From the cell containing the given text, extract its center point as [x, y] coordinate. 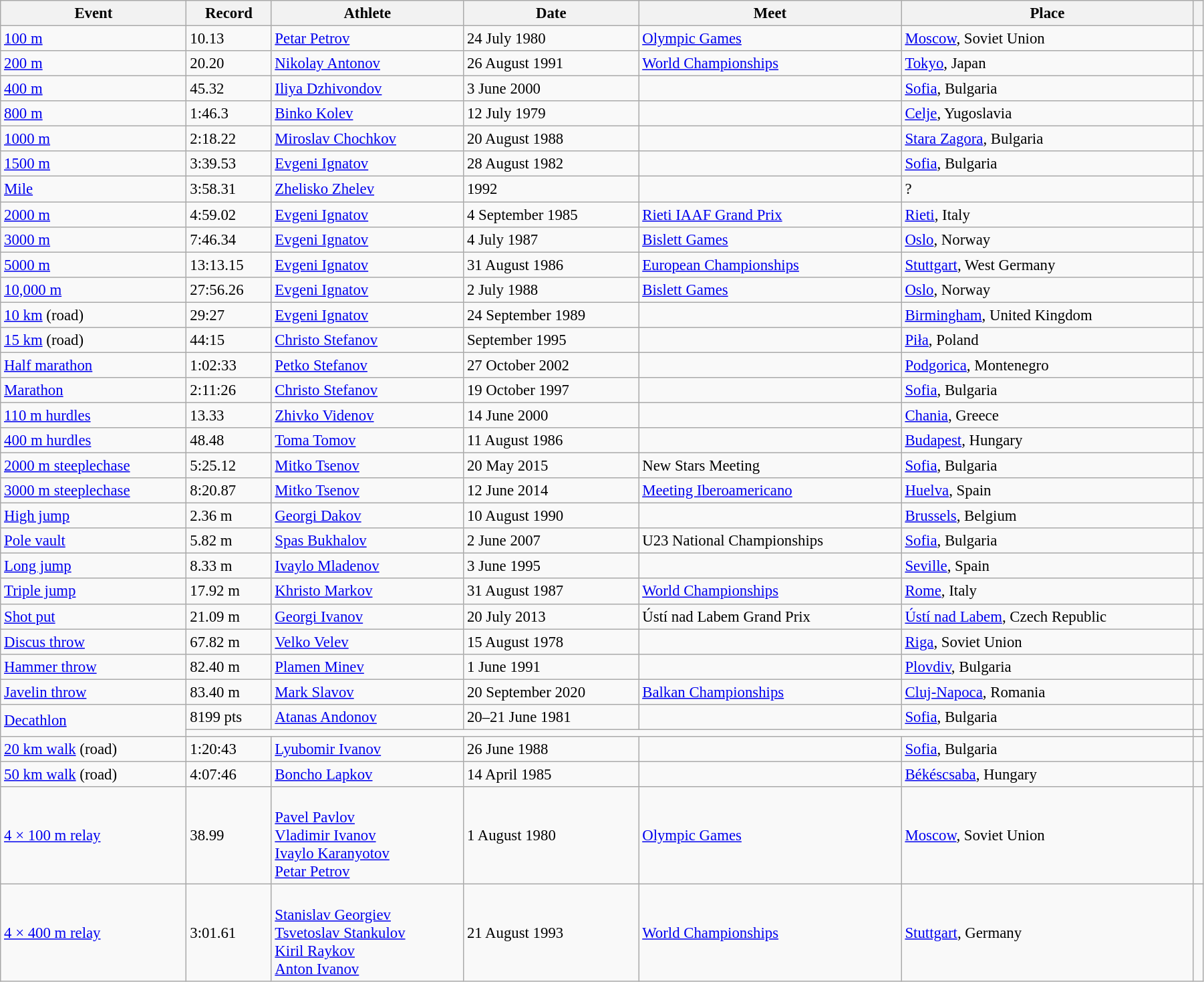
13:13.15 [229, 265]
3:39.53 [229, 164]
Rieti IAAF Grand Prix [770, 215]
21.09 m [229, 616]
Hammer throw [94, 666]
European Championships [770, 265]
2.36 m [229, 516]
83.40 m [229, 692]
Khristo Markov [367, 592]
Pavel PavlovVladimir IvanovIvaylo KaranyotovPetar Petrov [367, 836]
New Stars Meeting [770, 466]
11 August 1986 [551, 441]
Record [229, 13]
20.20 [229, 64]
3:58.31 [229, 189]
5.82 m [229, 541]
82.40 m [229, 666]
14 June 2000 [551, 415]
Zhelisko Zhelev [367, 189]
48.48 [229, 441]
1:02:33 [229, 365]
Podgorica, Montenegro [1047, 365]
1:46.3 [229, 114]
4 September 1985 [551, 215]
Spas Bukhalov [367, 541]
3:01.61 [229, 933]
2 July 1988 [551, 289]
September 1995 [551, 340]
Birmingham, United Kingdom [1047, 315]
67.82 m [229, 642]
8.33 m [229, 566]
Toma Tomov [367, 441]
Triple jump [94, 592]
29:27 [229, 315]
400 m hurdles [94, 441]
28 August 1982 [551, 164]
? [1047, 189]
Celje, Yugoslavia [1047, 114]
Atanas Andonov [367, 717]
27 October 2002 [551, 365]
19 October 1997 [551, 390]
Meet [770, 13]
1992 [551, 189]
Huelva, Spain [1047, 491]
5000 m [94, 265]
20 July 2013 [551, 616]
8199 pts [229, 717]
Shot put [94, 616]
Long jump [94, 566]
31 August 1987 [551, 592]
Chania, Greece [1047, 415]
8:20.87 [229, 491]
45.32 [229, 89]
1:20:43 [229, 749]
Plovdiv, Bulgaria [1047, 666]
4:59.02 [229, 215]
200 m [94, 64]
Georgi Ivanov [367, 616]
Iliya Dzhivondov [367, 89]
Miroslav Chochkov [367, 139]
Mile [94, 189]
3000 m [94, 239]
Plamen Minev [367, 666]
Stuttgart, West Germany [1047, 265]
26 June 1988 [551, 749]
Seville, Spain [1047, 566]
21 August 1993 [551, 933]
110 m hurdles [94, 415]
12 June 2014 [551, 491]
Rome, Italy [1047, 592]
Stara Zagora, Bulgaria [1047, 139]
Boncho Lapkov [367, 774]
1 August 1980 [551, 836]
Piła, Poland [1047, 340]
Brussels, Belgium [1047, 516]
20 September 2020 [551, 692]
1 June 1991 [551, 666]
Zhivko Videnov [367, 415]
Lyubomir Ivanov [367, 749]
Discus throw [94, 642]
4 July 1987 [551, 239]
High jump [94, 516]
Mark Slavov [367, 692]
26 August 1991 [551, 64]
20 August 1988 [551, 139]
U23 National Championships [770, 541]
2:11:26 [229, 390]
4 × 100 m relay [94, 836]
Ústí nad Labem, Czech Republic [1047, 616]
800 m [94, 114]
100 m [94, 39]
Pole vault [94, 541]
Rieti, Italy [1047, 215]
Petar Petrov [367, 39]
3 June 2000 [551, 89]
Stanislav GeorgievTsvetoslav StankulovKiril RaykovAnton Ivanov [367, 933]
17.92 m [229, 592]
3 June 1995 [551, 566]
31 August 1986 [551, 265]
10,000 m [94, 289]
3000 m steeplechase [94, 491]
Javelin throw [94, 692]
20 km walk (road) [94, 749]
44:15 [229, 340]
2000 m steeplechase [94, 466]
Decathlon [94, 721]
1000 m [94, 139]
2:18.22 [229, 139]
Binko Kolev [367, 114]
Stuttgart, Germany [1047, 933]
Velko Velev [367, 642]
Cluj-Napoca, Romania [1047, 692]
12 July 1979 [551, 114]
2 June 2007 [551, 541]
10 August 1990 [551, 516]
Békéscsaba, Hungary [1047, 774]
Tokyo, Japan [1047, 64]
20 May 2015 [551, 466]
50 km walk (road) [94, 774]
4 × 400 m relay [94, 933]
15 km (road) [94, 340]
Balkan Championships [770, 692]
24 September 1989 [551, 315]
24 July 1980 [551, 39]
38.99 [229, 836]
14 April 1985 [551, 774]
7:46.34 [229, 239]
Place [1047, 13]
5:25.12 [229, 466]
Budapest, Hungary [1047, 441]
Athlete [367, 13]
Georgi Dakov [367, 516]
Ústí nad Labem Grand Prix [770, 616]
400 m [94, 89]
Event [94, 13]
4:07:46 [229, 774]
20–21 June 1981 [551, 717]
Half marathon [94, 365]
Meeting Iberoamericano [770, 491]
Nikolay Antonov [367, 64]
1500 m [94, 164]
10 km (road) [94, 315]
10.13 [229, 39]
13.33 [229, 415]
Ivaylo Mladenov [367, 566]
Date [551, 13]
15 August 1978 [551, 642]
Marathon [94, 390]
Riga, Soviet Union [1047, 642]
2000 m [94, 215]
27:56.26 [229, 289]
Petko Stefanov [367, 365]
